Find where the given text appears and provide that cell's center as (X, Y) coordinate. 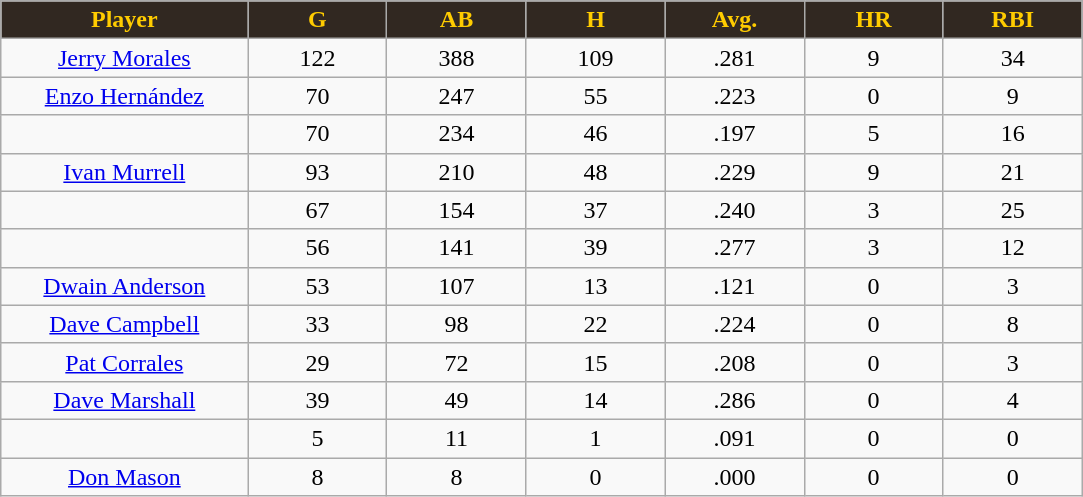
1 (596, 438)
16 (1012, 134)
.197 (734, 134)
.286 (734, 400)
247 (456, 96)
22 (596, 324)
.223 (734, 96)
49 (456, 400)
.208 (734, 362)
33 (318, 324)
.224 (734, 324)
234 (456, 134)
Player (124, 20)
.240 (734, 210)
.281 (734, 58)
93 (318, 172)
Ivan Murrell (124, 172)
.121 (734, 286)
14 (596, 400)
4 (1012, 400)
141 (456, 248)
Don Mason (124, 477)
25 (1012, 210)
G (318, 20)
46 (596, 134)
RBI (1012, 20)
109 (596, 58)
98 (456, 324)
388 (456, 58)
H (596, 20)
37 (596, 210)
.000 (734, 477)
Dave Marshall (124, 400)
72 (456, 362)
210 (456, 172)
29 (318, 362)
HR (874, 20)
67 (318, 210)
34 (1012, 58)
.277 (734, 248)
Enzo Hernández (124, 96)
15 (596, 362)
Dwain Anderson (124, 286)
11 (456, 438)
Dave Campbell (124, 324)
55 (596, 96)
12 (1012, 248)
Avg. (734, 20)
107 (456, 286)
.091 (734, 438)
Pat Corrales (124, 362)
48 (596, 172)
154 (456, 210)
13 (596, 286)
21 (1012, 172)
.229 (734, 172)
53 (318, 286)
AB (456, 20)
122 (318, 58)
56 (318, 248)
Jerry Morales (124, 58)
